Detect which cell encompasses the target text, then output its [x, y] center coordinate. 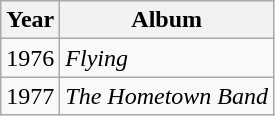
The Hometown Band [167, 96]
Album [167, 20]
1976 [30, 58]
1977 [30, 96]
Flying [167, 58]
Year [30, 20]
